Find where the given text appears and provide that cell's center as [x, y] coordinate. 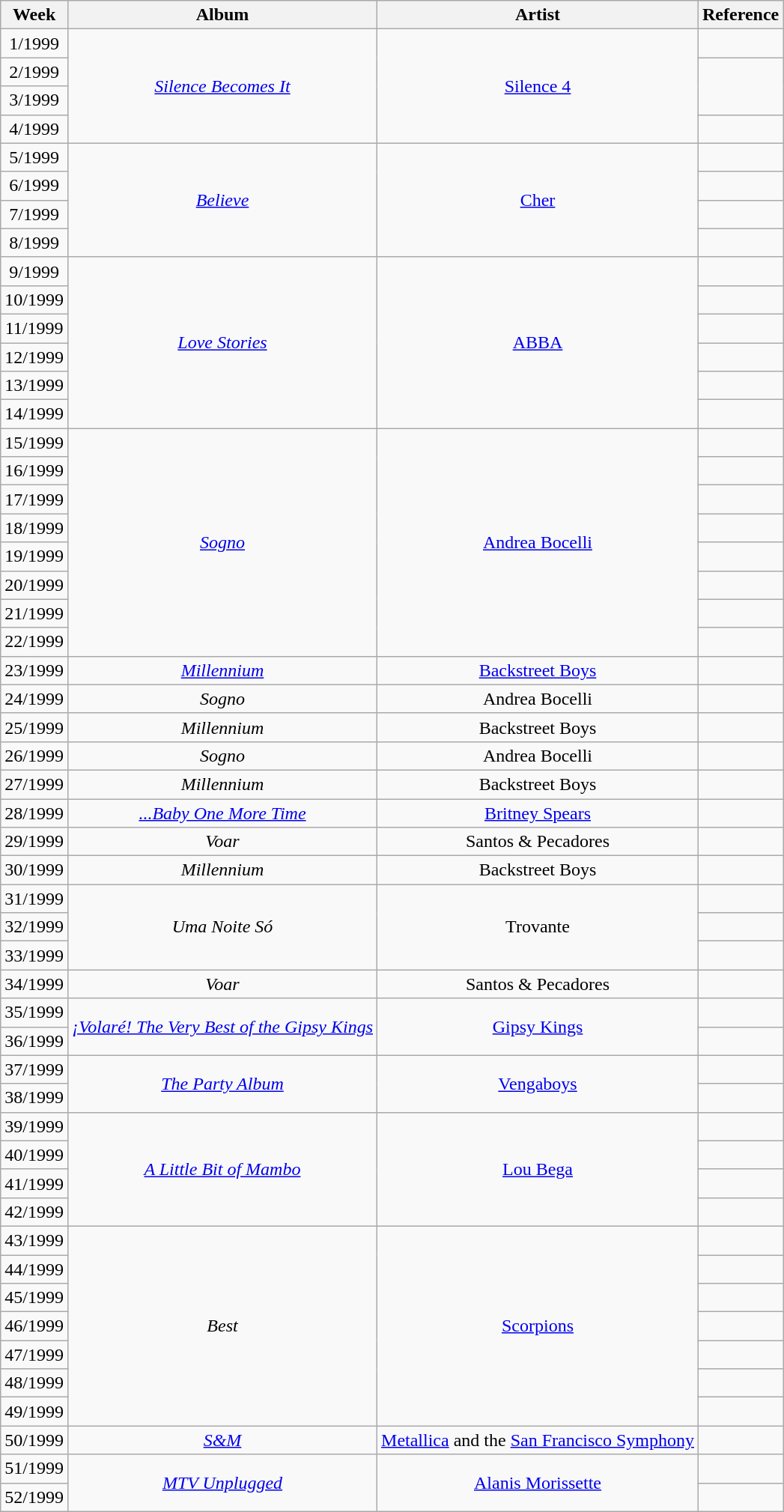
17/1999 [34, 500]
Best [222, 1326]
Uma Noite Só [222, 927]
31/1999 [34, 899]
47/1999 [34, 1355]
35/1999 [34, 1012]
22/1999 [34, 642]
43/1999 [34, 1240]
5/1999 [34, 157]
Silence 4 [538, 86]
23/1999 [34, 670]
Cher [538, 200]
32/1999 [34, 927]
51/1999 [34, 1469]
Scorpions [538, 1326]
37/1999 [34, 1069]
14/1999 [34, 414]
25/1999 [34, 727]
4/1999 [34, 129]
10/1999 [34, 300]
27/1999 [34, 784]
21/1999 [34, 613]
36/1999 [34, 1041]
Artist [538, 15]
49/1999 [34, 1412]
24/1999 [34, 699]
16/1999 [34, 471]
...Baby One More Time [222, 813]
39/1999 [34, 1126]
3/1999 [34, 100]
9/1999 [34, 271]
41/1999 [34, 1183]
26/1999 [34, 756]
1/1999 [34, 43]
Believe [222, 200]
Metallica and the San Francisco Symphony [538, 1440]
34/1999 [34, 984]
45/1999 [34, 1298]
33/1999 [34, 956]
Alanis Morissette [538, 1483]
2/1999 [34, 72]
40/1999 [34, 1155]
ABBA [538, 342]
38/1999 [34, 1098]
13/1999 [34, 386]
28/1999 [34, 813]
Britney Spears [538, 813]
19/1999 [34, 556]
46/1999 [34, 1326]
48/1999 [34, 1383]
Reference [741, 15]
The Party Album [222, 1084]
Album [222, 15]
29/1999 [34, 842]
Love Stories [222, 342]
S&M [222, 1440]
52/1999 [34, 1497]
50/1999 [34, 1440]
11/1999 [34, 328]
30/1999 [34, 870]
¡Volaré! The Very Best of the Gipsy Kings [222, 1027]
18/1999 [34, 528]
44/1999 [34, 1269]
Silence Becomes It [222, 86]
12/1999 [34, 357]
Vengaboys [538, 1084]
MTV Unplugged [222, 1483]
6/1999 [34, 186]
A Little Bit of Mambo [222, 1169]
Week [34, 15]
Lou Bega [538, 1169]
20/1999 [34, 585]
15/1999 [34, 443]
8/1999 [34, 243]
Trovante [538, 927]
7/1999 [34, 214]
Gipsy Kings [538, 1027]
42/1999 [34, 1212]
